Locate the cell with the specified text and output its [X, Y] center coordinate. 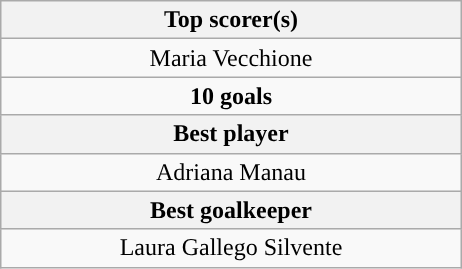
Best player [230, 134]
Top scorer(s) [230, 20]
10 goals [230, 96]
Laura Gallego Silvente [230, 248]
Adriana Manau [230, 172]
Maria Vecchione [230, 58]
Best goalkeeper [230, 210]
